Provide the [x, y] coordinate of the cell's center where the given text is located.  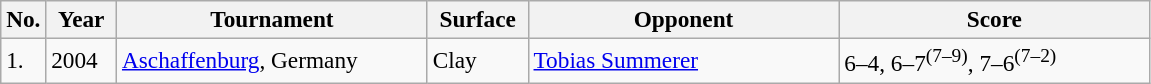
Opponent [684, 19]
No. [24, 19]
Surface [478, 19]
Score [994, 19]
Tournament [272, 19]
Aschaffenburg, Germany [272, 60]
Clay [478, 60]
Year [82, 19]
Tobias Summerer [684, 60]
6–4, 6–7(7–9), 7–6(7–2) [994, 60]
1. [24, 60]
2004 [82, 60]
